Detect which cell encompasses the target text, then output its (X, Y) center coordinate. 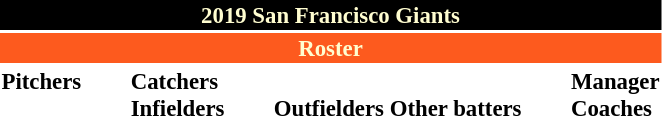
Roster (330, 48)
2019 San Francisco Giants (330, 15)
